Extract the [X, Y] coordinate from the center of the cell holding the provided text.  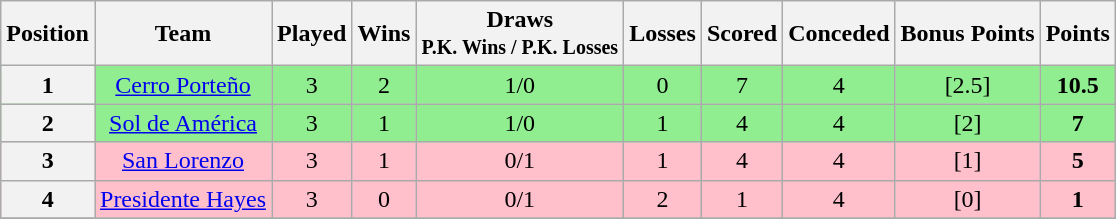
Cerro Porteño [182, 85]
[0] [968, 199]
[2] [968, 123]
DrawsP.K. Wins / P.K. Losses [520, 34]
Scored [742, 34]
Position [48, 34]
[2.5] [968, 85]
Bonus Points [968, 34]
Played [312, 34]
San Lorenzo [182, 161]
Wins [384, 34]
Team [182, 34]
5 [1078, 161]
[1] [968, 161]
Conceded [839, 34]
Sol de América [182, 123]
Presidente Hayes [182, 199]
Points [1078, 34]
Losses [663, 34]
10.5 [1078, 85]
